Output the [x, y] coordinate of the center of the cell containing the given text.  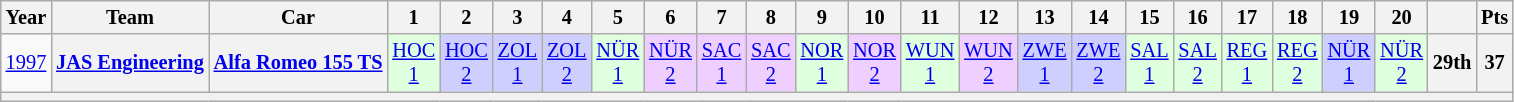
Pts [1494, 17]
11 [930, 17]
SAL2 [1197, 63]
12 [988, 17]
13 [1045, 17]
37 [1494, 63]
6 [670, 17]
7 [722, 17]
SAC1 [722, 63]
20 [1402, 17]
17 [1247, 17]
Year [26, 17]
WUN2 [988, 63]
WUN1 [930, 63]
5 [618, 17]
NOR2 [874, 63]
HOC2 [466, 63]
15 [1149, 17]
10 [874, 17]
16 [1197, 17]
19 [1350, 17]
14 [1098, 17]
JAS Engineering [130, 63]
1997 [26, 63]
SAL1 [1149, 63]
8 [770, 17]
Team [130, 17]
29th [1452, 63]
9 [822, 17]
SAC2 [770, 63]
REG1 [1247, 63]
ZOL2 [566, 63]
4 [566, 17]
NOR1 [822, 63]
Alfa Romeo 155 TS [298, 63]
ZWE2 [1098, 63]
ZOL1 [518, 63]
18 [1297, 17]
ZWE1 [1045, 63]
3 [518, 17]
Car [298, 17]
1 [414, 17]
REG2 [1297, 63]
2 [466, 17]
HOC1 [414, 63]
